Return the [x, y] coordinate for the center point of the cell that contains the specified text.  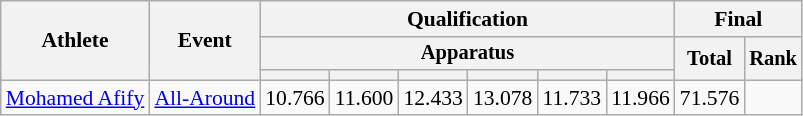
10.766 [294, 98]
12.433 [432, 98]
Mohamed Afify [76, 98]
Total [710, 58]
71.576 [710, 98]
11.966 [640, 98]
11.600 [364, 98]
11.733 [572, 98]
Athlete [76, 40]
13.078 [502, 98]
Apparatus [468, 54]
Final [738, 19]
All-Around [204, 98]
Event [204, 40]
Rank [773, 58]
Qualification [468, 19]
